Find where the given text appears and provide that cell's center as (X, Y) coordinate. 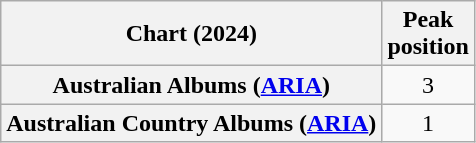
Peakposition (428, 34)
1 (428, 123)
3 (428, 85)
Chart (2024) (192, 34)
Australian Country Albums (ARIA) (192, 123)
Australian Albums (ARIA) (192, 85)
